Identify which cell holds the provided text, then report its [X, Y] central coordinate. 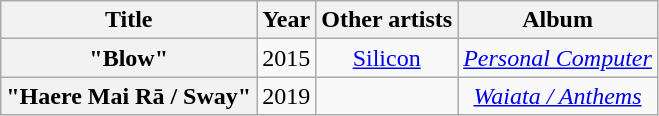
Other artists [387, 20]
Waiata / Anthems [558, 96]
Album [558, 20]
"Haere Mai Rā / Sway" [129, 96]
2015 [286, 58]
Year [286, 20]
Personal Computer [558, 58]
"Blow" [129, 58]
Title [129, 20]
2019 [286, 96]
Silicon [387, 58]
